Provide the [X, Y] coordinate of the cell's center where the given text is located.  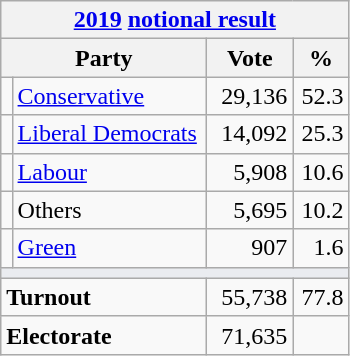
Green [110, 248]
55,738 [250, 297]
5,908 [250, 172]
Party [104, 58]
25.3 [321, 134]
Conservative [110, 96]
Vote [250, 58]
77.8 [321, 297]
% [321, 58]
Turnout [104, 297]
Electorate [104, 335]
5,695 [250, 210]
29,136 [250, 96]
10.2 [321, 210]
14,092 [250, 134]
907 [250, 248]
52.3 [321, 96]
10.6 [321, 172]
Liberal Democrats [110, 134]
1.6 [321, 248]
2019 notional result [175, 20]
Labour [110, 172]
71,635 [250, 335]
Others [110, 210]
